Detect which cell encompasses the target text, then output its [x, y] center coordinate. 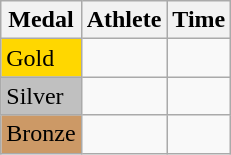
Bronze [41, 134]
Silver [41, 96]
Medal [41, 20]
Athlete [124, 20]
Gold [41, 58]
Time [199, 20]
